Identify which cell holds the provided text, then report its (X, Y) central coordinate. 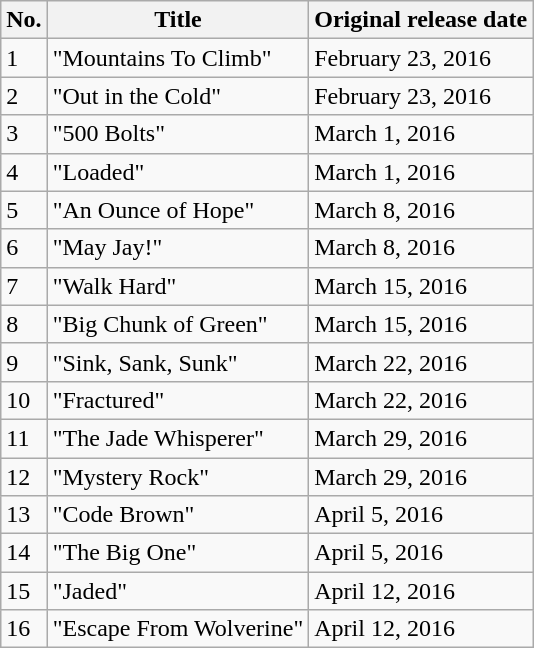
"Mystery Rock" (178, 477)
"Fractured" (178, 400)
"Mountains To Climb" (178, 58)
No. (24, 20)
9 (24, 362)
4 (24, 172)
5 (24, 210)
15 (24, 591)
"Escape From Wolverine" (178, 629)
"Jaded" (178, 591)
"The Big One" (178, 553)
12 (24, 477)
14 (24, 553)
10 (24, 400)
"Sink, Sank, Sunk" (178, 362)
3 (24, 134)
7 (24, 286)
1 (24, 58)
"The Jade Whisperer" (178, 438)
"An Ounce of Hope" (178, 210)
11 (24, 438)
"May Jay!" (178, 248)
Original release date (421, 20)
6 (24, 248)
"500 Bolts" (178, 134)
Title (178, 20)
"Loaded" (178, 172)
"Big Chunk of Green" (178, 324)
8 (24, 324)
13 (24, 515)
"Code Brown" (178, 515)
16 (24, 629)
"Walk Hard" (178, 286)
2 (24, 96)
"Out in the Cold" (178, 96)
